Capture the cell that displays the provided text and extract its [X, Y] central coordinate. 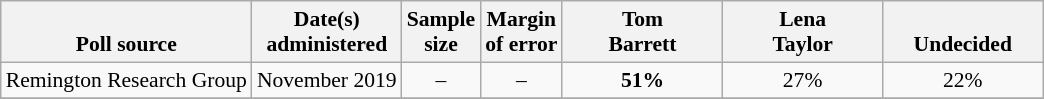
Remington Research Group [126, 80]
27% [803, 80]
Marginof error [521, 32]
Samplesize [441, 32]
Undecided [963, 32]
November 2019 [327, 80]
Poll source [126, 32]
Date(s)administered [327, 32]
51% [642, 80]
22% [963, 80]
Lena Taylor [803, 32]
TomBarrett [642, 32]
